Capture the cell that displays the provided text and extract its (x, y) central coordinate. 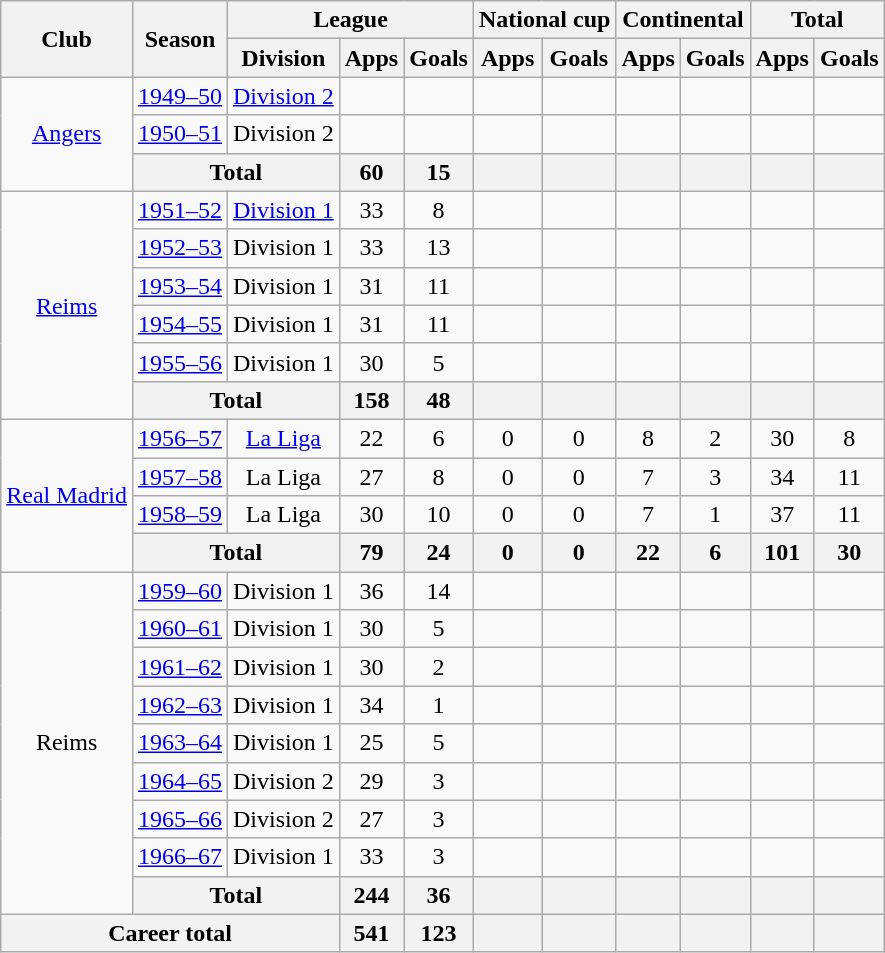
244 (371, 895)
1954–55 (180, 324)
29 (371, 781)
79 (371, 553)
1962–63 (180, 705)
48 (439, 400)
1949–50 (180, 96)
Club (67, 39)
1957–58 (180, 477)
1953–54 (180, 286)
123 (439, 933)
60 (371, 172)
1964–65 (180, 781)
1955–56 (180, 362)
Division (284, 58)
1952–53 (180, 248)
1961–62 (180, 667)
101 (782, 553)
1956–57 (180, 438)
10 (439, 515)
1951–52 (180, 210)
158 (371, 400)
National cup (544, 20)
Real Madrid (67, 495)
Career total (170, 933)
37 (782, 515)
13 (439, 248)
1965–66 (180, 819)
1963–64 (180, 743)
24 (439, 553)
1966–67 (180, 857)
14 (439, 591)
1960–61 (180, 629)
Angers (67, 134)
Continental (683, 20)
1958–59 (180, 515)
1959–60 (180, 591)
15 (439, 172)
541 (371, 933)
1950–51 (180, 134)
Season (180, 39)
League (351, 20)
25 (371, 743)
